Determine the [x, y] coordinate at the center of the cell enclosing the given text.  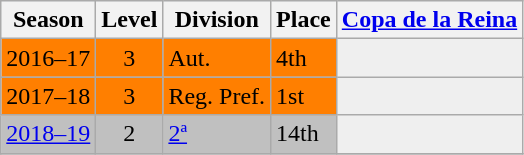
1st [304, 96]
Level [130, 20]
Place [304, 20]
2018–19 [48, 134]
14th [304, 134]
2ª [217, 134]
4th [304, 58]
Copa de la Reina [429, 20]
Aut. [217, 58]
2016–17 [48, 58]
2 [130, 134]
Season [48, 20]
Division [217, 20]
Reg. Pref. [217, 96]
2017–18 [48, 96]
